Return (X, Y) of the center of cell containing provided text 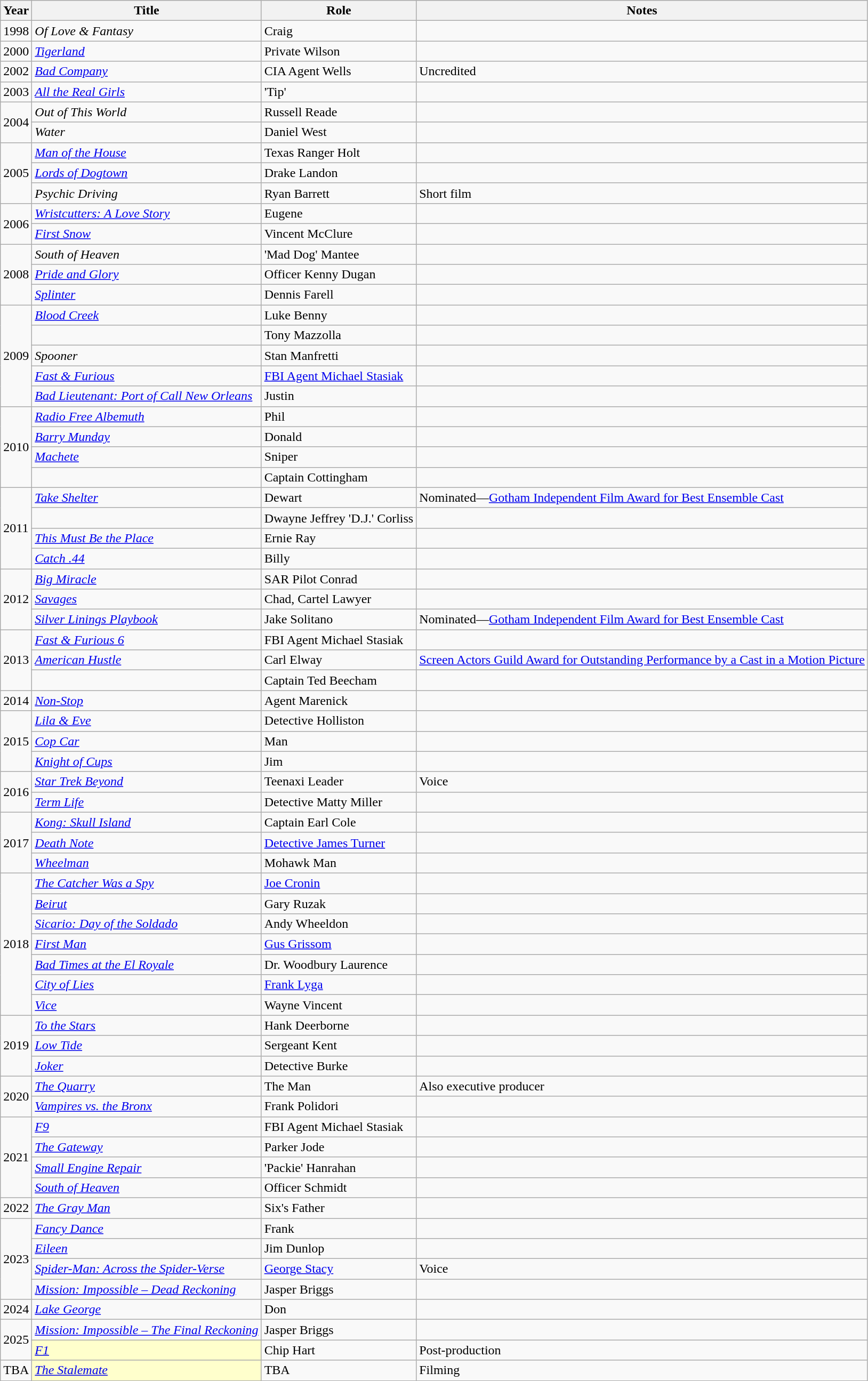
Short film (642, 193)
Donald (339, 437)
Luke Benny (339, 315)
2005 (16, 173)
Tony Mazzolla (339, 335)
Captain Cottingham (339, 477)
2009 (16, 356)
Dennis Farell (339, 295)
Dr. Woodbury Laurence (339, 965)
2013 (16, 660)
2008 (16, 275)
City of Lies (147, 985)
2020 (16, 1096)
This Must Be the Place (147, 538)
Spooner (147, 356)
2000 (16, 51)
Ryan Barrett (339, 193)
Detective Burke (339, 1066)
Chad, Cartel Lawyer (339, 599)
First Snow (147, 234)
Teenaxi Leader (339, 782)
Catch .44 (147, 558)
Man (339, 741)
Role (339, 11)
2019 (16, 1046)
Captain Ted Beecham (339, 680)
Dwayne Jeffrey 'D.J.' Corliss (339, 518)
Out of This World (147, 112)
Stan Manfretti (339, 356)
Also executive producer (642, 1086)
Radio Free Albemuth (147, 416)
Star Trek Beyond (147, 782)
Gary Ruzak (339, 904)
Take Shelter (147, 497)
Carl Elway (339, 660)
Eileen (147, 1249)
Agent Marenick (339, 701)
Vincent McClure (339, 234)
Mission: Impossible – Dead Reckoning (147, 1289)
Bad Times at the El Royale (147, 965)
Big Miracle (147, 579)
2003 (16, 92)
2011 (16, 528)
Texas Ranger Holt (339, 152)
Small Engine Repair (147, 1167)
Dewart (339, 497)
Officer Schmidt (339, 1187)
The Man (339, 1086)
Uncredited (642, 71)
Year (16, 11)
2018 (16, 944)
Title (147, 11)
Six's Father (339, 1208)
Pride and Glory (147, 275)
2012 (16, 599)
Vice (147, 1005)
Billy (339, 558)
2004 (16, 122)
Silver Linings Playbook (147, 620)
Fast & Furious (147, 376)
Joe Cronin (339, 883)
Machete (147, 457)
2023 (16, 1258)
Frank Lyga (339, 985)
Notes (642, 11)
Bad Company (147, 71)
Vampires vs. the Bronx (147, 1106)
Man of the House (147, 152)
Officer Kenny Dugan (339, 275)
Parker Jode (339, 1147)
Russell Reade (339, 112)
CIA Agent Wells (339, 71)
Detective Matty Miller (339, 802)
Bad Lieutenant: Port of Call New Orleans (147, 396)
The Stalemate (147, 1370)
'Mad Dog' Mantee (339, 254)
American Hustle (147, 660)
Jim Dunlop (339, 1249)
'Tip' (339, 92)
Detective James Turner (339, 842)
George Stacy (339, 1269)
Beirut (147, 904)
Gus Grissom (339, 944)
Sicario: Day of the Soldado (147, 924)
Jim (339, 761)
2016 (16, 792)
Drake Landon (339, 173)
Captain Earl Cole (339, 822)
Phil (339, 416)
First Man (147, 944)
Andy Wheeldon (339, 924)
Barry Munday (147, 437)
Blood Creek (147, 315)
2017 (16, 842)
'Packie' Hanrahan (339, 1167)
Wristcutters: A Love Story (147, 213)
To the Stars (147, 1025)
Don (339, 1310)
F9 (147, 1127)
2010 (16, 447)
2002 (16, 71)
Low Tide (147, 1046)
2015 (16, 741)
Mission: Impossible – The Final Reckoning (147, 1330)
Private Wilson (339, 51)
Jake Solitano (339, 620)
2022 (16, 1208)
2024 (16, 1310)
Justin (339, 396)
Frank (339, 1228)
Chip Hart (339, 1350)
Psychic Driving (147, 193)
Ernie Ray (339, 538)
F1 (147, 1350)
Mohawk Man (339, 863)
Post-production (642, 1350)
Of Love & Fantasy (147, 31)
The Gray Man (147, 1208)
Water (147, 132)
Spider-Man: Across the Spider-Verse (147, 1269)
Fancy Dance (147, 1228)
Craig (339, 31)
2006 (16, 223)
Knight of Cups (147, 761)
Lila & Eve (147, 721)
SAR Pilot Conrad (339, 579)
Sergeant Kent (339, 1046)
Detective Holliston (339, 721)
Filming (642, 1370)
Hank Deerborne (339, 1025)
Non-Stop (147, 701)
All the Real Girls (147, 92)
Sniper (339, 457)
Eugene (339, 213)
Cop Car (147, 741)
The Gateway (147, 1147)
Fast & Furious 6 (147, 640)
Term Life (147, 802)
Joker (147, 1066)
Lords of Dogtown (147, 173)
2014 (16, 701)
Savages (147, 599)
Death Note (147, 842)
Frank Polidori (339, 1106)
2021 (16, 1157)
The Catcher Was a Spy (147, 883)
Wheelman (147, 863)
Wayne Vincent (339, 1005)
The Quarry (147, 1086)
Screen Actors Guild Award for Outstanding Performance by a Cast in a Motion Picture (642, 660)
Lake George (147, 1310)
2025 (16, 1340)
Kong: Skull Island (147, 822)
1998 (16, 31)
Daniel West (339, 132)
Splinter (147, 295)
Tigerland (147, 51)
